Locate the cell with the specified text and output its (x, y) center coordinate. 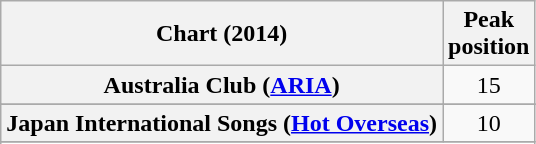
Chart (2014) (222, 34)
Australia Club (ARIA) (222, 85)
Peakposition (489, 34)
10 (489, 123)
Japan International Songs (Hot Overseas) (222, 123)
15 (489, 85)
